Pinpoint the cell where the given text exists, returning its (X, Y) midpoint coordinate. 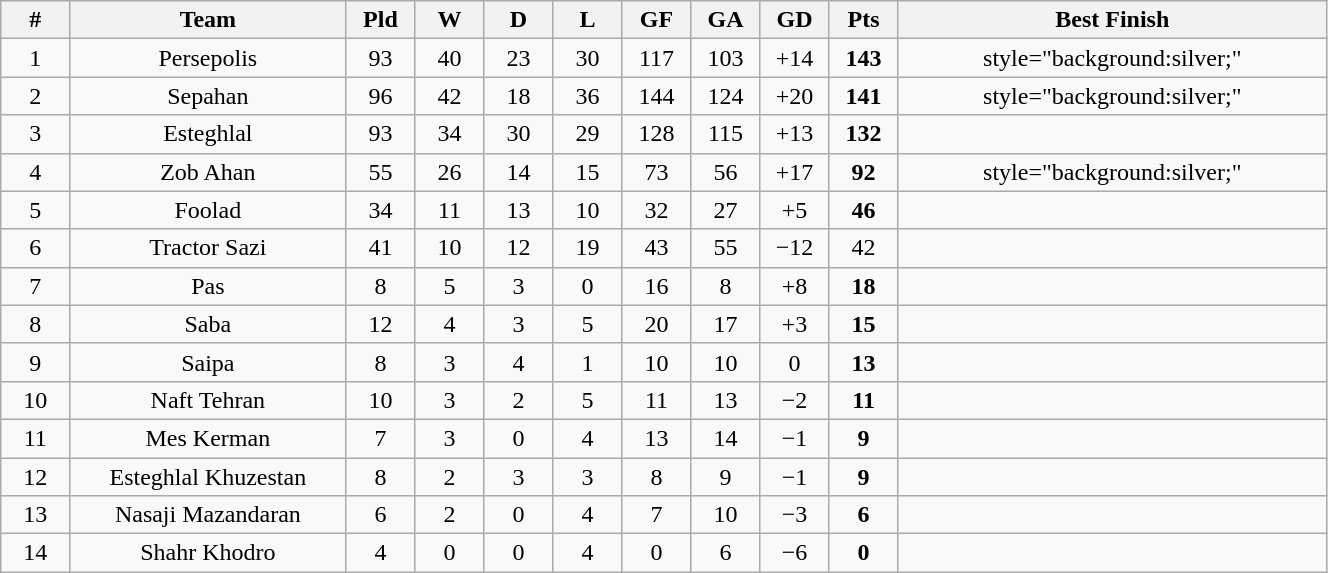
GF (656, 20)
Tractor Sazi (208, 248)
+13 (794, 134)
L (588, 20)
41 (380, 248)
Esteghlal Khuzestan (208, 477)
143 (864, 58)
Esteghlal (208, 134)
17 (726, 324)
Foolad (208, 210)
+20 (794, 96)
+8 (794, 286)
56 (726, 172)
43 (656, 248)
Pts (864, 20)
141 (864, 96)
Mes Kerman (208, 438)
Sepahan (208, 96)
+17 (794, 172)
Team (208, 20)
Nasaji Mazandaran (208, 515)
23 (518, 58)
92 (864, 172)
Saipa (208, 362)
Best Finish (1112, 20)
Saba (208, 324)
GD (794, 20)
29 (588, 134)
−12 (794, 248)
32 (656, 210)
Persepolis (208, 58)
16 (656, 286)
27 (726, 210)
117 (656, 58)
Zob Ahan (208, 172)
124 (726, 96)
Pld (380, 20)
20 (656, 324)
36 (588, 96)
132 (864, 134)
Naft Tehran (208, 400)
144 (656, 96)
103 (726, 58)
−3 (794, 515)
Pas (208, 286)
−6 (794, 553)
73 (656, 172)
−2 (794, 400)
D (518, 20)
96 (380, 96)
+14 (794, 58)
GA (726, 20)
46 (864, 210)
40 (450, 58)
128 (656, 134)
115 (726, 134)
19 (588, 248)
+3 (794, 324)
Shahr Khodro (208, 553)
26 (450, 172)
# (36, 20)
W (450, 20)
+5 (794, 210)
